For the text-containing cell, return its midpoint in [x, y] coordinate format. 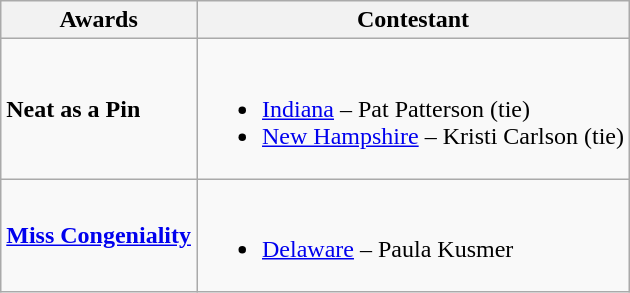
Contestant [412, 20]
Delaware – Paula Kusmer [412, 236]
Neat as a Pin [99, 109]
Miss Congeniality [99, 236]
Awards [99, 20]
Indiana – Pat Patterson (tie) New Hampshire – Kristi Carlson (tie) [412, 109]
